Extract the (x, y) coordinate from the center of the cell holding the provided text.  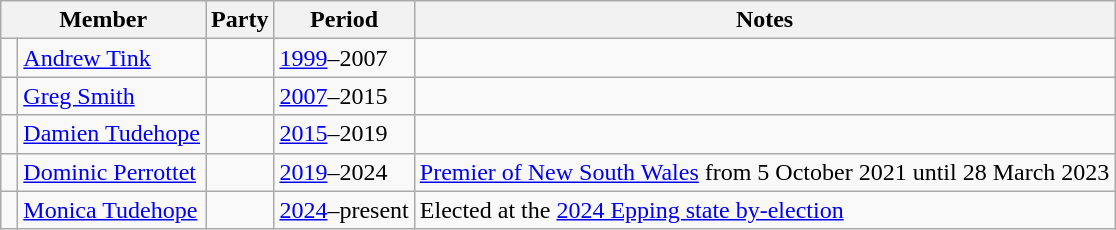
2007–2015 (344, 96)
Party (240, 20)
Monica Tudehope (112, 210)
Damien Tudehope (112, 134)
2019–2024 (344, 172)
1999–2007 (344, 58)
Elected at the 2024 Epping state by-election (764, 210)
Notes (764, 20)
Greg Smith (112, 96)
Premier of New South Wales from 5 October 2021 until 28 March 2023 (764, 172)
2015–2019 (344, 134)
2024–present (344, 210)
Dominic Perrottet (112, 172)
Member (104, 20)
Period (344, 20)
Andrew Tink (112, 58)
